Output the (X, Y) coordinate of the center of the cell containing the given text.  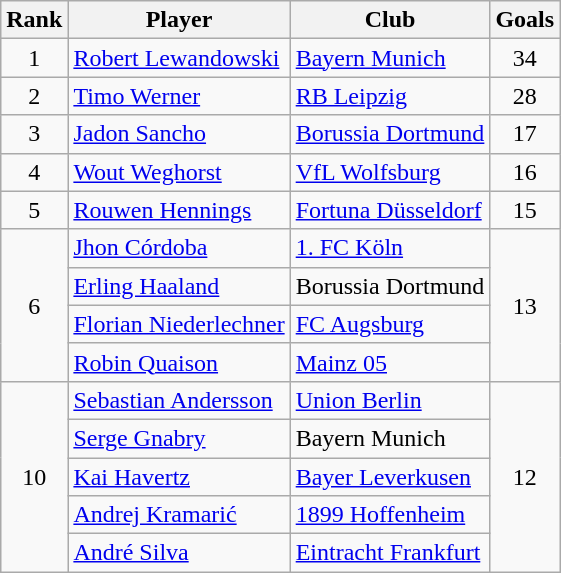
Fortuna Düsseldorf (390, 210)
Rouwen Hennings (179, 210)
12 (525, 476)
15 (525, 210)
Club (390, 20)
3 (34, 134)
Sebastian Andersson (179, 400)
1 (34, 58)
16 (525, 172)
Serge Gnabry (179, 438)
Mainz 05 (390, 362)
Florian Niederlechner (179, 324)
1899 Hoffenheim (390, 515)
Erling Haaland (179, 286)
VfL Wolfsburg (390, 172)
28 (525, 96)
4 (34, 172)
Bayer Leverkusen (390, 477)
Wout Weghorst (179, 172)
34 (525, 58)
Player (179, 20)
Kai Havertz (179, 477)
1. FC Köln (390, 248)
17 (525, 134)
Robin Quaison (179, 362)
Robert Lewandowski (179, 58)
6 (34, 305)
Jhon Córdoba (179, 248)
2 (34, 96)
13 (525, 305)
André Silva (179, 553)
Timo Werner (179, 96)
10 (34, 476)
Eintracht Frankfurt (390, 553)
Rank (34, 20)
Jadon Sancho (179, 134)
5 (34, 210)
FC Augsburg (390, 324)
Andrej Kramarić (179, 515)
Goals (525, 20)
Union Berlin (390, 400)
RB Leipzig (390, 96)
